Capture the cell that displays the provided text and extract its (x, y) central coordinate. 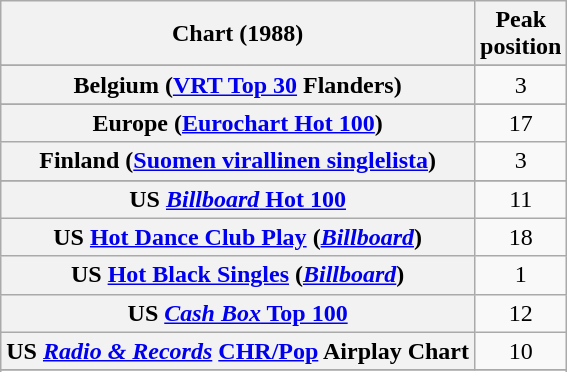
1 (521, 275)
Belgium (VRT Top 30 Flanders) (238, 85)
11 (521, 199)
Finland (Suomen virallinen singlelista) (238, 161)
Europe (Eurochart Hot 100) (238, 123)
US Billboard Hot 100 (238, 199)
US Radio & Records CHR/Pop Airplay Chart (238, 351)
17 (521, 123)
Chart (1988) (238, 34)
10 (521, 351)
Peakposition (521, 34)
US Hot Black Singles (Billboard) (238, 275)
US Hot Dance Club Play (Billboard) (238, 237)
12 (521, 313)
US Cash Box Top 100 (238, 313)
18 (521, 237)
